Determine the (X, Y) coordinate at the center of the cell enclosing the given text.  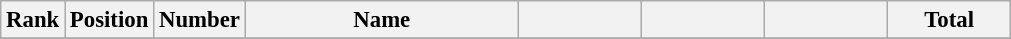
Number (200, 20)
Position (110, 20)
Total (950, 20)
Name (382, 20)
Rank (33, 20)
